Pinpoint the cell where the given text exists, returning its (x, y) midpoint coordinate. 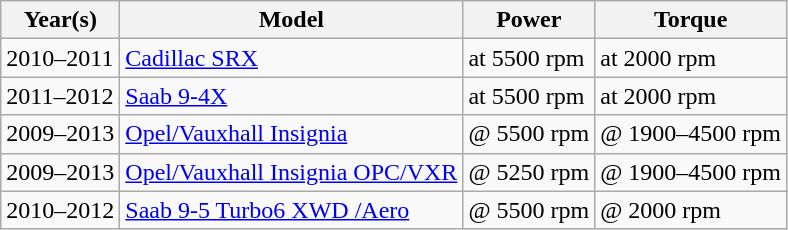
Year(s) (60, 20)
Saab 9-4X (292, 96)
Opel/Vauxhall Insignia (292, 134)
Opel/Vauxhall Insignia OPC/VXR (292, 172)
@ 5250 rpm (529, 172)
Model (292, 20)
2010–2012 (60, 210)
2011–2012 (60, 96)
@ 2000 rpm (691, 210)
Saab 9-5 Turbo6 XWD /Aero (292, 210)
Power (529, 20)
2010–2011 (60, 58)
Cadillac SRX (292, 58)
Torque (691, 20)
